Output the [x, y] coordinate of the center of the cell containing the given text.  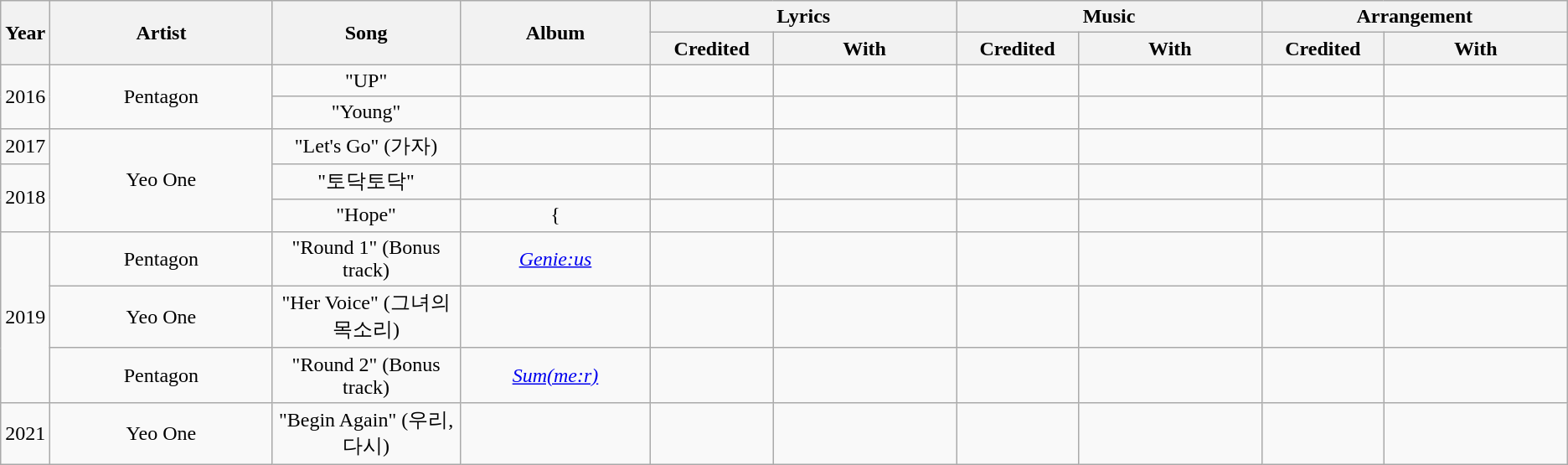
Year [25, 33]
Song [366, 33]
Sum(me:r) [555, 375]
Music [1109, 17]
Lyrics [804, 17]
2019 [25, 317]
2021 [25, 433]
"Young" [366, 112]
"Round 1" (Bonus track) [366, 258]
2018 [25, 198]
"Let's Go" (가자) [366, 146]
"Begin Again" (우리, 다시) [366, 433]
2017 [25, 146]
Artist [161, 33]
{ [555, 215]
2016 [25, 96]
"토닥토닥" [366, 183]
Arrangement [1414, 17]
"UP" [366, 80]
"Her Voice" (그녀의 목소리) [366, 317]
"Round 2" (Bonus track) [366, 375]
Album [555, 33]
Genie:us [555, 258]
"Hope" [366, 215]
